For the text-containing cell, return its midpoint in (X, Y) coordinate format. 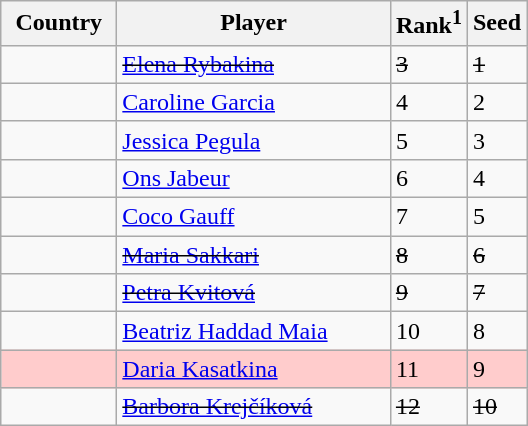
11 (428, 369)
Elena Rybakina (254, 64)
Seed (496, 24)
Ons Jabeur (254, 178)
Country (59, 24)
1 (496, 64)
Beatriz Haddad Maia (254, 331)
12 (428, 407)
Petra Kvitová (254, 293)
2 (496, 102)
Player (254, 24)
Barbora Krejčíková (254, 407)
Coco Gauff (254, 217)
Caroline Garcia (254, 102)
Rank1 (428, 24)
Jessica Pegula (254, 140)
Daria Kasatkina (254, 369)
Maria Sakkari (254, 255)
